From the cell containing the given text, extract its center point as (X, Y) coordinate. 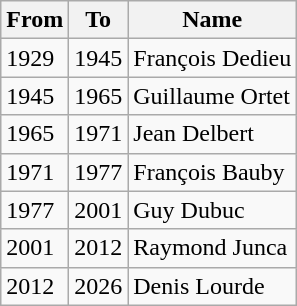
From (35, 20)
To (98, 20)
Guillaume Ortet (212, 96)
Raymond Junca (212, 248)
1929 (35, 58)
François Dedieu (212, 58)
Jean Delbert (212, 134)
François Bauby (212, 172)
2026 (98, 286)
Denis Lourde (212, 286)
Name (212, 20)
Guy Dubuc (212, 210)
